Return the [X, Y] coordinate for the center point of the cell that contains the specified text.  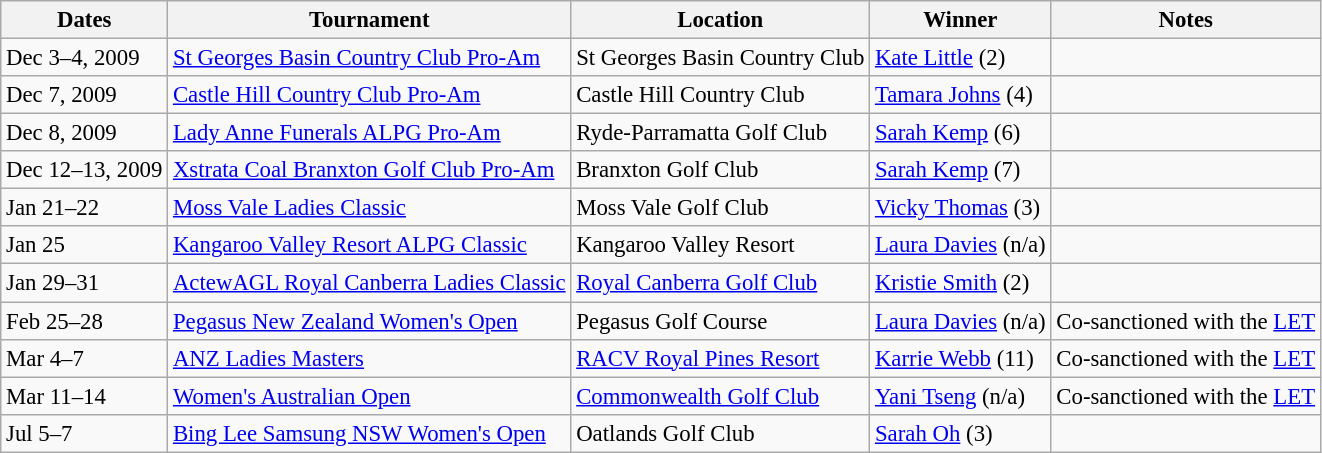
Oatlands Golf Club [720, 433]
Moss Vale Golf Club [720, 208]
Bing Lee Samsung NSW Women's Open [370, 433]
Kate Little (2) [960, 58]
Dates [84, 20]
Women's Australian Open [370, 396]
Royal Canberra Golf Club [720, 283]
Jan 29–31 [84, 283]
Kangaroo Valley Resort ALPG Classic [370, 245]
Pegasus Golf Course [720, 321]
Castle Hill Country Club [720, 95]
Tournament [370, 20]
Location [720, 20]
Dec 8, 2009 [84, 133]
Branxton Golf Club [720, 170]
RACV Royal Pines Resort [720, 358]
Dec 3–4, 2009 [84, 58]
Xstrata Coal Branxton Golf Club Pro-Am [370, 170]
Moss Vale Ladies Classic [370, 208]
St Georges Basin Country Club [720, 58]
Lady Anne Funerals ALPG Pro-Am [370, 133]
ActewAGL Royal Canberra Ladies Classic [370, 283]
Ryde-Parramatta Golf Club [720, 133]
Jan 21–22 [84, 208]
Sarah Oh (3) [960, 433]
Mar 4–7 [84, 358]
Notes [1186, 20]
Karrie Webb (11) [960, 358]
Jan 25 [84, 245]
Kristie Smith (2) [960, 283]
Tamara Johns (4) [960, 95]
Castle Hill Country Club Pro-Am [370, 95]
Dec 12–13, 2009 [84, 170]
Sarah Kemp (7) [960, 170]
Pegasus New Zealand Women's Open [370, 321]
Sarah Kemp (6) [960, 133]
Winner [960, 20]
Kangaroo Valley Resort [720, 245]
ANZ Ladies Masters [370, 358]
Jul 5–7 [84, 433]
Mar 11–14 [84, 396]
Dec 7, 2009 [84, 95]
Commonwealth Golf Club [720, 396]
Feb 25–28 [84, 321]
Yani Tseng (n/a) [960, 396]
St Georges Basin Country Club Pro-Am [370, 58]
Vicky Thomas (3) [960, 208]
